Locate the cell with the specified text and output its [X, Y] center coordinate. 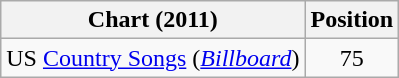
Position [352, 20]
75 [352, 58]
Chart (2011) [153, 20]
US Country Songs (Billboard) [153, 58]
